Pinpoint the cell where the given text exists, returning its (x, y) midpoint coordinate. 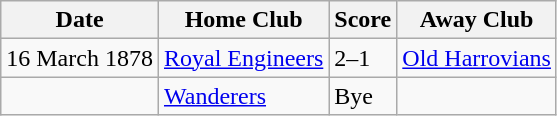
Date (80, 20)
Bye (363, 96)
Old Harrovians (477, 58)
Wanderers (243, 96)
Home Club (243, 20)
Royal Engineers (243, 58)
16 March 1878 (80, 58)
Away Club (477, 20)
Score (363, 20)
2–1 (363, 58)
